Return (X, Y) of the center of cell containing provided text 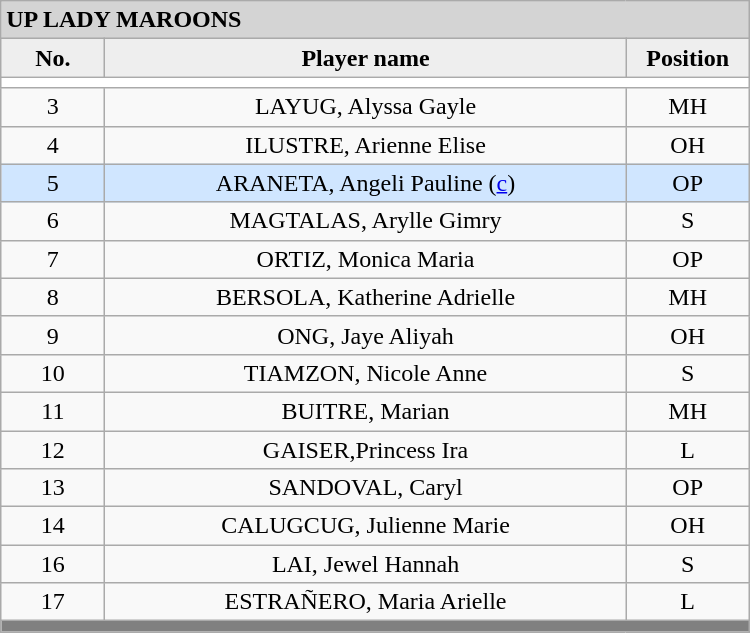
ILUSTRE, Arienne Elise (366, 145)
CALUGCUG, Julienne Marie (366, 526)
ARANETA, Angeli Pauline (c) (366, 183)
7 (53, 259)
UP LADY MAROONS (375, 20)
No. (53, 58)
12 (53, 449)
11 (53, 411)
6 (53, 221)
BERSOLA, Katherine Adrielle (366, 297)
MAGTALAS, Arylle Gimry (366, 221)
TIAMZON, Nicole Anne (366, 373)
14 (53, 526)
ESTRAÑERO, Maria Arielle (366, 602)
3 (53, 107)
9 (53, 335)
BUITRE, Marian (366, 411)
17 (53, 602)
8 (53, 297)
LAYUG, Alyssa Gayle (366, 107)
Player name (366, 58)
GAISER,Princess Ira (366, 449)
10 (53, 373)
SANDOVAL, Caryl (366, 488)
4 (53, 145)
5 (53, 183)
16 (53, 564)
LAI, Jewel Hannah (366, 564)
ORTIZ, Monica Maria (366, 259)
ONG, Jaye Aliyah (366, 335)
13 (53, 488)
Position (688, 58)
